Extract the (X, Y) coordinate from the center of the cell holding the provided text.  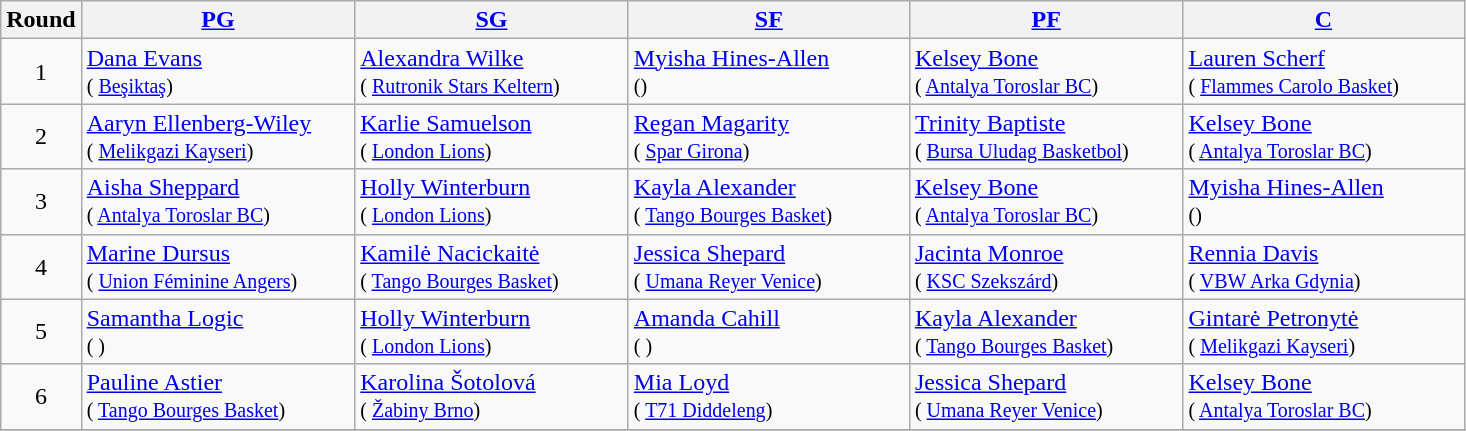
Alexandra Wilke( Rutronik Stars Keltern) (492, 72)
Jacinta Monroe( KSC Szekszárd) (1046, 266)
Round (41, 20)
SF (768, 20)
PG (218, 20)
Pauline Astier( Tango Bourges Basket) (218, 396)
Karolina Šotolová( Žabiny Brno) (492, 396)
Aaryn Ellenberg-Wiley( Melikgazi Kayseri) (218, 136)
6 (41, 396)
Mia Loyd( T71 Diddeleng) (768, 396)
Regan Magarity( Spar Girona) (768, 136)
Trinity Baptiste( Bursa Uludag Basketbol) (1046, 136)
Rennia Davis( VBW Arka Gdynia) (1324, 266)
5 (41, 332)
PF (1046, 20)
Samantha Logic( ) (218, 332)
3 (41, 202)
Kamilė Nacickaitė( Tango Bourges Basket) (492, 266)
Lauren Scherf( Flammes Carolo Basket) (1324, 72)
SG (492, 20)
Gintarė Petronytė( Melikgazi Kayseri) (1324, 332)
Dana Evans( Beşiktaş) (218, 72)
C (1324, 20)
2 (41, 136)
Marine Dursus( Union Féminine Angers) (218, 266)
Amanda Cahill( ) (768, 332)
Aisha Sheppard( Antalya Toroslar BC) (218, 202)
Karlie Samuelson( London Lions) (492, 136)
1 (41, 72)
4 (41, 266)
